Capture the cell that displays the provided text and extract its (X, Y) central coordinate. 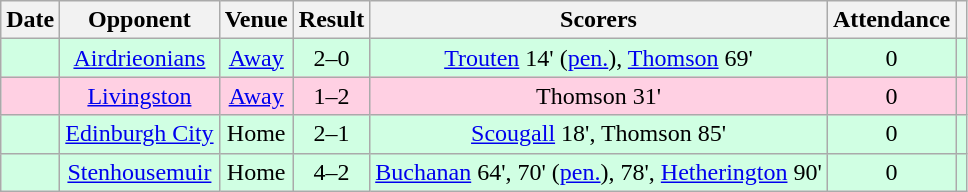
2–0 (331, 58)
Opponent (140, 20)
Thomson 31' (599, 96)
4–2 (331, 172)
Scorers (599, 20)
Date (30, 20)
Venue (256, 20)
1–2 (331, 96)
Stenhousemuir (140, 172)
Livingston (140, 96)
Edinburgh City (140, 134)
Airdrieonians (140, 58)
Trouten 14' (pen.), Thomson 69' (599, 58)
Attendance (891, 20)
2–1 (331, 134)
Buchanan 64', 70' (pen.), 78', Hetherington 90' (599, 172)
Result (331, 20)
Scougall 18', Thomson 85' (599, 134)
